Locate the cell with the specified text and output its (x, y) center coordinate. 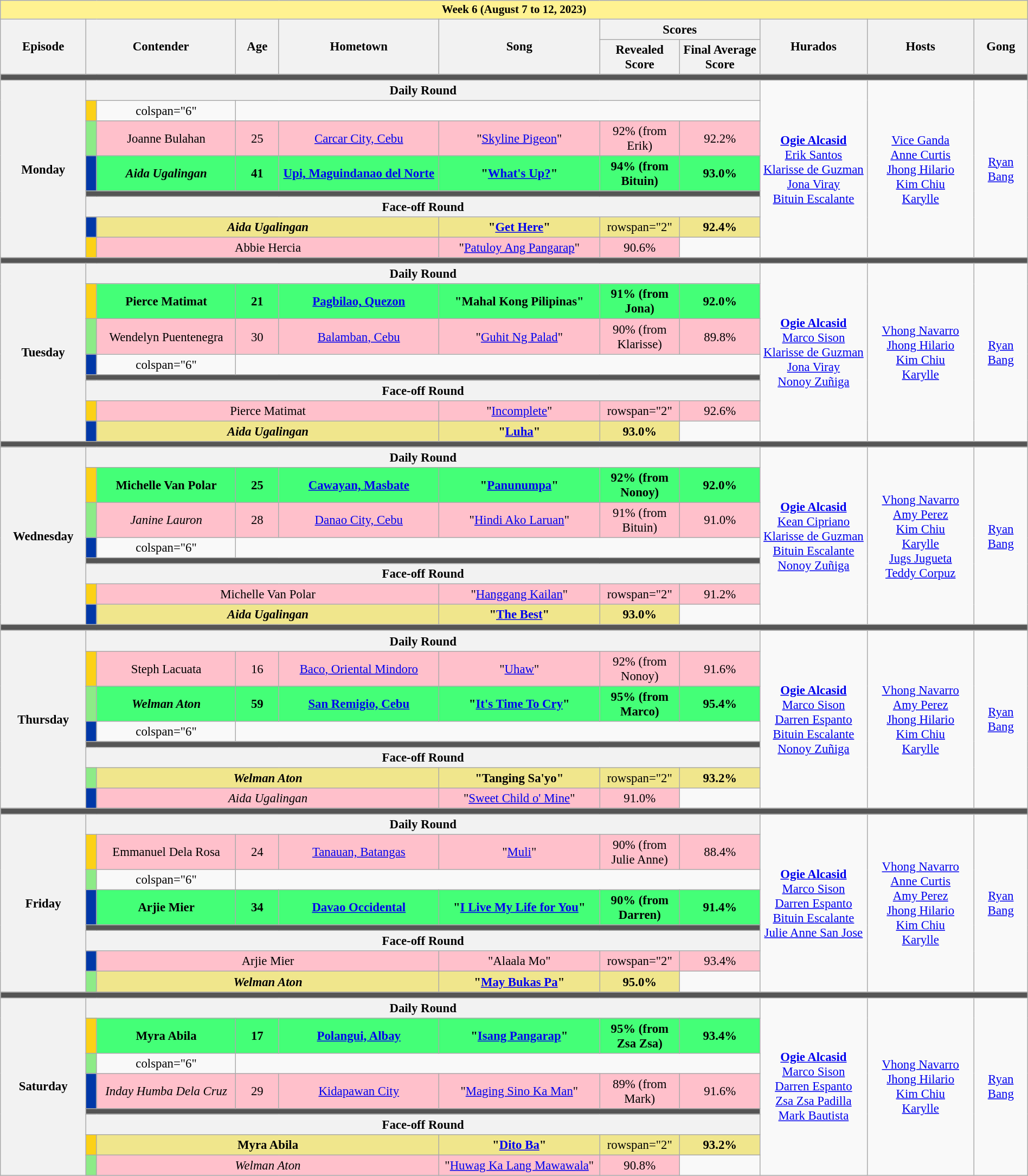
89% (from Mark) (640, 1091)
"Huwag Ka Lang Mawawala" (519, 1165)
Emmanuel Dela Rosa (166, 853)
Balamban, Cebu (359, 336)
Pagbilao, Quezon (359, 302)
90.8% (640, 1165)
Episode (43, 47)
"Uhaw" (519, 668)
Thursday (43, 720)
Week 6 (August 7 to 12, 2023) (514, 10)
Tanauan, Batangas (359, 853)
95% (from Zsa Zsa) (640, 1036)
91% (from Jona) (640, 302)
Abbie Hercia (268, 248)
"Maging Sino Ka Man" (519, 1091)
Ogie AlcasidKean CiprianoKlarisse de GuzmanBituin EscalanteNonoy Zuñiga (813, 536)
"Dito Ba" (519, 1145)
90% (from Julie Anne) (640, 853)
"Luha" (519, 431)
Hurados (813, 47)
Wednesday (43, 536)
91.4% (720, 908)
91.2% (720, 595)
Ogie AlcasidMarco SisonDarren EspantoBituin EscalanteJulie Anne San Jose (813, 903)
94% (from Bituin) (640, 174)
Revealed Score (640, 56)
"Incomplete" (519, 411)
Danao City, Cebu (359, 520)
Davao Occidental (359, 908)
Upi, Maguindanao del Norte (359, 174)
92.2% (720, 139)
90.6% (640, 248)
92.6% (720, 411)
17 (257, 1036)
Gong (1001, 47)
Vhong NavarroAnne CurtisAmy PerezJhong HilarioKim ChiuKarylle (921, 903)
90% (from Klarisse) (640, 336)
Final Average Score (720, 56)
Carcar City, Cebu (359, 139)
Vhong NavarroAmy PerezJhong HilarioKim ChiuKarylle (921, 720)
Tuesday (43, 353)
"Hindi Ako Laruan" (519, 520)
"Tanging Sa'yo" (519, 778)
Steph Lacuata (166, 668)
28 (257, 520)
95% (from Marco) (640, 704)
Monday (43, 169)
Inday Humba Dela Cruz (166, 1091)
16 (257, 668)
Hosts (921, 47)
88.4% (720, 853)
Ogie AlcasidMarco SisonDarren EspantoBituin EscalanteNonoy Zuñiga (813, 720)
Ogie AlcasidErik SantosKlarisse de GuzmanJona VirayBituin Escalante (813, 169)
"May Bukas Pa" (519, 982)
34 (257, 908)
San Remigio, Cebu (359, 704)
Cawayan, Masbate (359, 485)
"Sweet Child o' Mine" (519, 798)
Baco, Oriental Mindoro (359, 668)
41 (257, 174)
90% (from Darren) (640, 908)
Vhong NavarroAmy PerezKim ChiuKarylleJugs JuguetaTeddy Corpuz (921, 536)
"Guhit Ng Palad" (519, 336)
Vice GandaAnne CurtisJhong HilarioKim ChiuKarylle (921, 169)
89.8% (720, 336)
Age (257, 47)
"Alaala Mo" (519, 962)
24 (257, 853)
91% (from Bituin) (640, 520)
21 (257, 302)
Ogie AlcasidMarco SisonKlarisse de GuzmanJona VirayNonoy Zuñiga (813, 353)
Wendelyn Puentenegra (166, 336)
"Get Here" (519, 227)
"What's Up?" (519, 174)
"It's Time To Cry" (519, 704)
29 (257, 1091)
Scores (680, 29)
Kidapawan City (359, 1091)
Saturday (43, 1086)
Ogie AlcasidMarco SisonDarren EspantoZsa Zsa PadillaMark Bautista (813, 1086)
"Muli" (519, 853)
Joanne Bulahan (166, 139)
59 (257, 704)
"Isang Pangarap" (519, 1036)
"I Live My Life for You" (519, 908)
95.0% (640, 982)
Hometown (359, 47)
"Skyline Pigeon" (519, 139)
92.4% (720, 227)
"Mahal Kong Pilipinas" (519, 302)
"The Best" (519, 615)
"Hanggang Kailan" (519, 595)
"Patuloy Ang Pangarap" (519, 248)
92% (from Erik) (640, 139)
"Panunumpa" (519, 485)
Song (519, 47)
95.4% (720, 704)
Friday (43, 903)
30 (257, 336)
Polangui, Albay (359, 1036)
Janine Lauron (166, 520)
Contender (161, 47)
